Scan for the cell matching the given text and deliver its [x, y] coordinate at center. 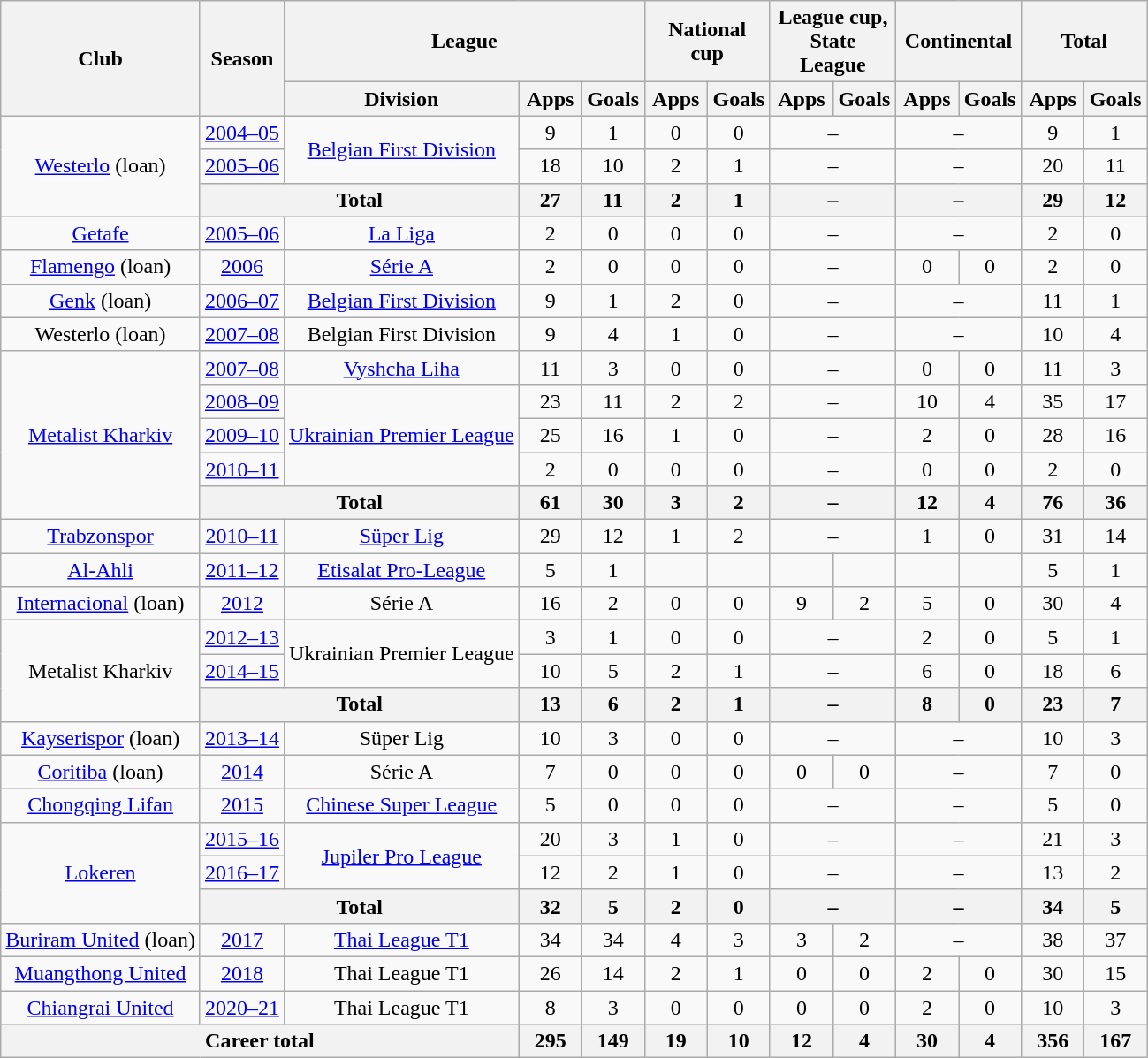
2017 [242, 940]
36 [1115, 503]
15 [1115, 973]
Club [101, 58]
19 [675, 1041]
2014–15 [242, 671]
Jupiler Pro League [401, 856]
38 [1053, 940]
2012 [242, 604]
149 [613, 1041]
26 [550, 973]
167 [1115, 1041]
Season [242, 58]
Getafe [101, 233]
Division [401, 99]
Flamengo (loan) [101, 267]
Vyshcha Liha [401, 368]
Career total [260, 1041]
2008–09 [242, 401]
17 [1115, 401]
35 [1053, 401]
2009–10 [242, 435]
32 [550, 906]
76 [1053, 503]
Al-Ahli [101, 570]
2014 [242, 772]
Muangthong United [101, 973]
2016–17 [242, 872]
2006–07 [242, 301]
2006 [242, 267]
Lokeren [101, 872]
2015–16 [242, 839]
Buriram United (loan) [101, 940]
Chongqing Lifan [101, 805]
2020–21 [242, 1007]
61 [550, 503]
28 [1053, 435]
Kayserispor (loan) [101, 738]
Genk (loan) [101, 301]
Continental [958, 42]
21 [1053, 839]
Coritiba (loan) [101, 772]
2013–14 [242, 738]
Chinese Super League [401, 805]
League cup, State League [832, 42]
Trabzonspor [101, 537]
National cup [707, 42]
Etisalat Pro-League [401, 570]
League [464, 42]
27 [550, 200]
2004–05 [242, 133]
2012–13 [242, 637]
Chiangrai United [101, 1007]
Internacional (loan) [101, 604]
295 [550, 1041]
2015 [242, 805]
37 [1115, 940]
25 [550, 435]
31 [1053, 537]
La Liga [401, 233]
356 [1053, 1041]
2018 [242, 973]
2011–12 [242, 570]
